Detect which cell encompasses the target text, then output its (X, Y) center coordinate. 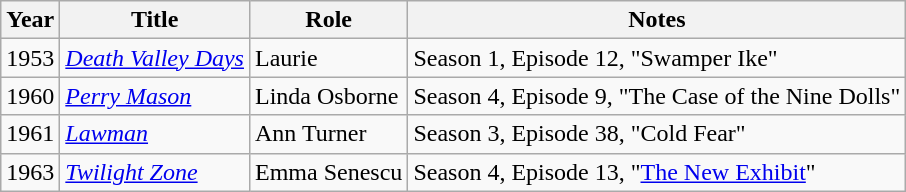
Ann Turner (328, 134)
1963 (30, 172)
Perry Mason (155, 96)
1961 (30, 134)
Season 1, Episode 12, "Swamper Ike" (657, 58)
Year (30, 20)
1960 (30, 96)
Death Valley Days (155, 58)
1953 (30, 58)
Laurie (328, 58)
Emma Senescu (328, 172)
Linda Osborne (328, 96)
Season 3, Episode 38, "Cold Fear" (657, 134)
Role (328, 20)
Notes (657, 20)
Title (155, 20)
Twilight Zone (155, 172)
Lawman (155, 134)
Season 4, Episode 9, "The Case of the Nine Dolls" (657, 96)
Season 4, Episode 13, "The New Exhibit" (657, 172)
